Output the (X, Y) coordinate of the center of the cell containing the given text.  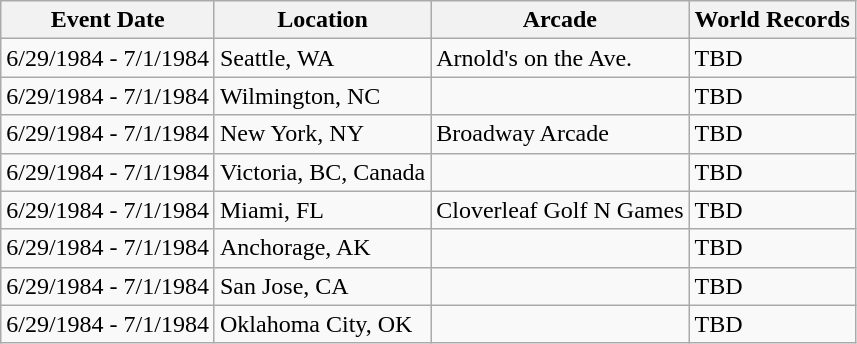
Location (322, 20)
Victoria, BC, Canada (322, 172)
Arcade (560, 20)
Anchorage, AK (322, 248)
Event Date (108, 20)
Arnold's on the Ave. (560, 58)
Seattle, WA (322, 58)
World Records (772, 20)
New York, NY (322, 134)
Wilmington, NC (322, 96)
Oklahoma City, OK (322, 324)
San Jose, CA (322, 286)
Broadway Arcade (560, 134)
Miami, FL (322, 210)
Cloverleaf Golf N Games (560, 210)
